Identify which cell holds the provided text, then report its (x, y) central coordinate. 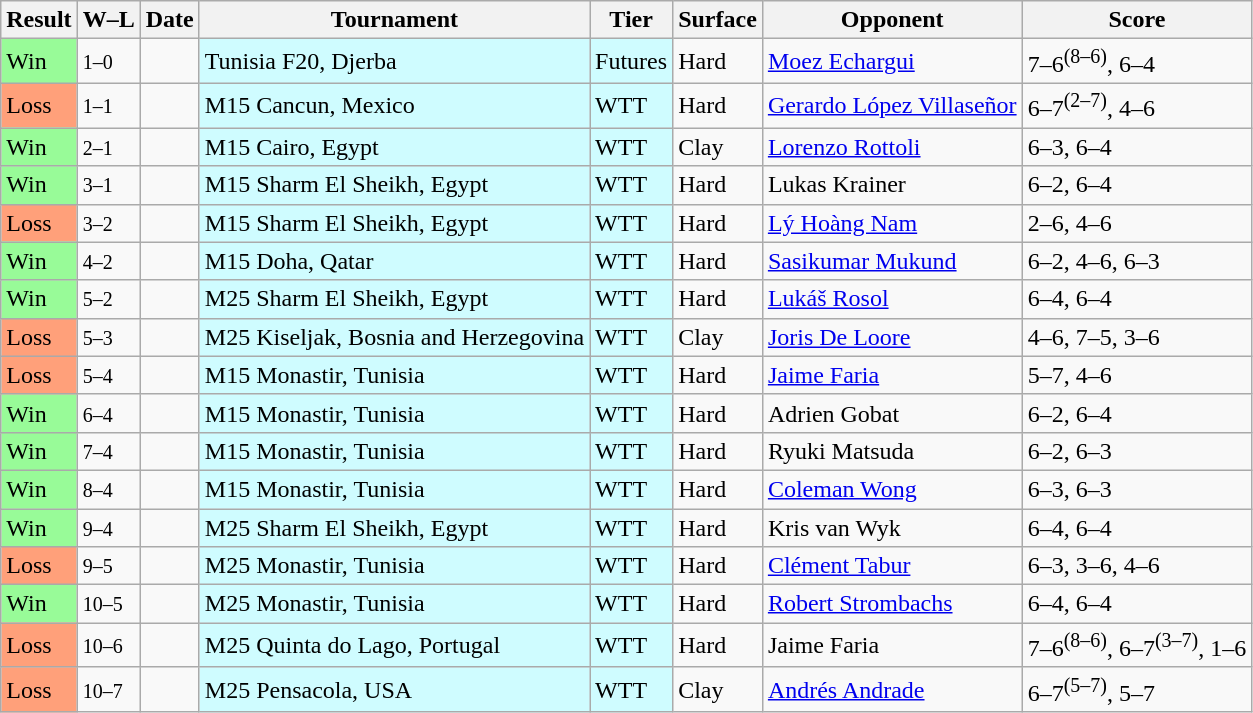
10–5 (108, 604)
7–6(8–6), 6–4 (1137, 62)
6–4 (108, 413)
5–7, 4–6 (1137, 375)
Tournament (394, 20)
Moez Echargui (892, 62)
Sasikumar Mukund (892, 261)
Coleman Wong (892, 489)
Opponent (892, 20)
Andrés Andrade (892, 690)
9–5 (108, 566)
2–6, 4–6 (1137, 223)
Result (39, 20)
M25 Pensacola, USA (394, 690)
Lukáš Rosol (892, 299)
4–2 (108, 261)
6–3, 3–6, 4–6 (1137, 566)
8–4 (108, 489)
6–7(2–7), 4–6 (1137, 106)
1–0 (108, 62)
6–2, 6–3 (1137, 451)
Date (170, 20)
6–3, 6–3 (1137, 489)
5–4 (108, 375)
Lorenzo Rottoli (892, 147)
Tunisia F20, Djerba (394, 62)
Futures (632, 62)
Score (1137, 20)
W–L (108, 20)
6–2, 4–6, 6–3 (1137, 261)
Adrien Gobat (892, 413)
9–4 (108, 528)
Lý Hoàng Nam (892, 223)
7–6(8–6), 6–7(3–7), 1–6 (1137, 646)
3–2 (108, 223)
Joris De Loore (892, 337)
M15 Doha, Qatar (394, 261)
10–7 (108, 690)
3–1 (108, 185)
Clément Tabur (892, 566)
M25 Kiseljak, Bosnia and Herzegovina (394, 337)
2–1 (108, 147)
M15 Cairo, Egypt (394, 147)
Tier (632, 20)
Ryuki Matsuda (892, 451)
5–2 (108, 299)
Gerardo López Villaseñor (892, 106)
M25 Quinta do Lago, Portugal (394, 646)
10–6 (108, 646)
Lukas Krainer (892, 185)
6–7(5–7), 5–7 (1137, 690)
M15 Cancun, Mexico (394, 106)
5–3 (108, 337)
Robert Strombachs (892, 604)
Kris van Wyk (892, 528)
6–3, 6–4 (1137, 147)
4–6, 7–5, 3–6 (1137, 337)
Surface (718, 20)
7–4 (108, 451)
1–1 (108, 106)
